For the text-containing cell, return its midpoint in (X, Y) coordinate format. 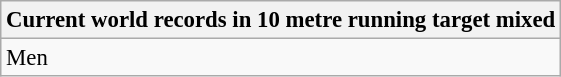
Current world records in 10 metre running target mixed (281, 20)
Men (281, 58)
